Provide the (X, Y) coordinate of the cell's center where the given text is located.  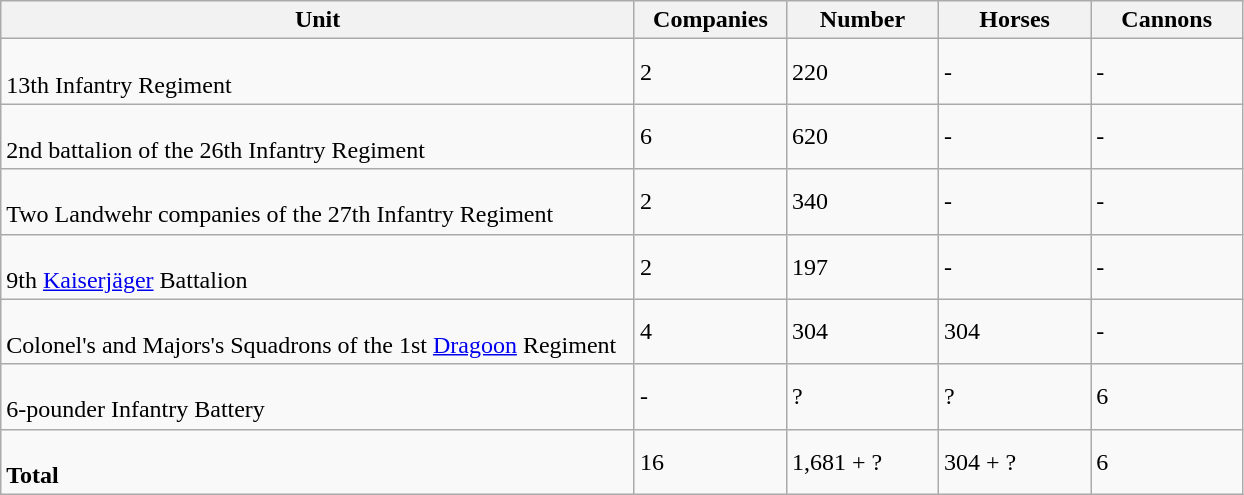
13th Infantry Regiment (318, 72)
9th Kaiserjäger Battalion (318, 266)
4 (710, 332)
220 (862, 72)
Horses (1015, 20)
Cannons (1167, 20)
620 (862, 136)
16 (710, 462)
Number (862, 20)
2nd battalion of the 26th Infantry Regiment (318, 136)
Unit (318, 20)
340 (862, 202)
304 + ? (1015, 462)
Companies (710, 20)
Two Landwehr companies of the 27th Infantry Regiment (318, 202)
197 (862, 266)
6-pounder Infantry Battery (318, 396)
1,681 + ? (862, 462)
Colonel's and Majors's Squadrons of the 1st Dragoon Regiment (318, 332)
Total (318, 462)
